Determine the (X, Y) coordinate at the center of the cell enclosing the given text.  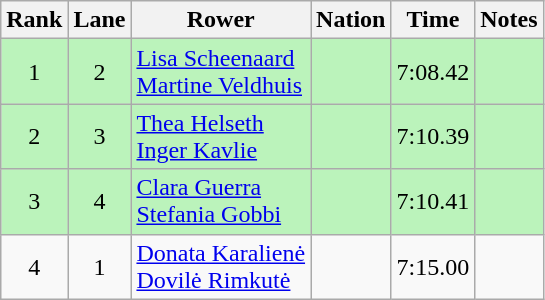
7:10.39 (433, 136)
7:08.42 (433, 72)
7:15.00 (433, 266)
Lisa ScheenaardMartine Veldhuis (221, 72)
Rower (221, 20)
Notes (509, 20)
Nation (351, 20)
Donata KaralienėDovilė Rimkutė (221, 266)
Lane (100, 20)
Clara GuerraStefania Gobbi (221, 202)
7:10.41 (433, 202)
Thea HelsethInger Kavlie (221, 136)
Rank (34, 20)
Time (433, 20)
